Extract the [X, Y] coordinate from the center of the cell holding the provided text.  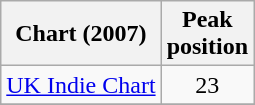
UK Indie Chart [81, 85]
23 [207, 85]
Peakposition [207, 34]
Chart (2007) [81, 34]
